Provide the [X, Y] coordinate of the cell's center where the given text is located.  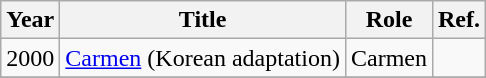
Role [388, 20]
2000 [30, 58]
Carmen [388, 58]
Year [30, 20]
Title [203, 20]
Carmen (Korean adaptation) [203, 58]
Ref. [458, 20]
